Identify which cell holds the provided text, then report its [X, Y] central coordinate. 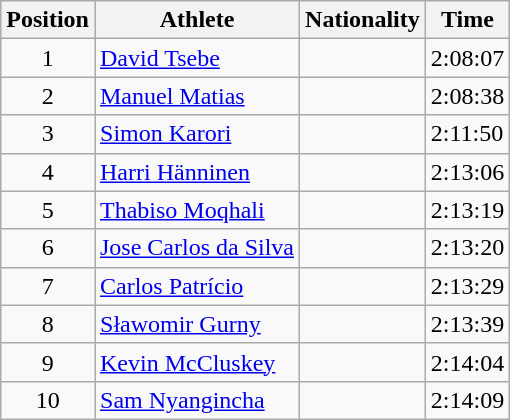
2:13:39 [467, 324]
Manuel Matias [196, 96]
Simon Karori [196, 134]
2:11:50 [467, 134]
2:08:07 [467, 58]
2:13:20 [467, 248]
Jose Carlos da Silva [196, 248]
10 [48, 400]
1 [48, 58]
5 [48, 210]
2:14:09 [467, 400]
Sławomir Gurny [196, 324]
Position [48, 20]
Sam Nyangincha [196, 400]
Kevin McCluskey [196, 362]
Harri Hänninen [196, 172]
Carlos Patrício [196, 286]
2:08:38 [467, 96]
2 [48, 96]
2:13:06 [467, 172]
Time [467, 20]
2:13:19 [467, 210]
2:13:29 [467, 286]
3 [48, 134]
6 [48, 248]
7 [48, 286]
David Tsebe [196, 58]
Thabiso Moqhali [196, 210]
4 [48, 172]
Athlete [196, 20]
9 [48, 362]
2:14:04 [467, 362]
8 [48, 324]
Nationality [363, 20]
